From the cell containing the given text, extract its center point as [X, Y] coordinate. 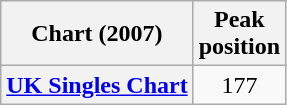
177 [239, 85]
Peakposition [239, 34]
Chart (2007) [97, 34]
UK Singles Chart [97, 85]
